Pinpoint the cell where the given text exists, returning its [X, Y] midpoint coordinate. 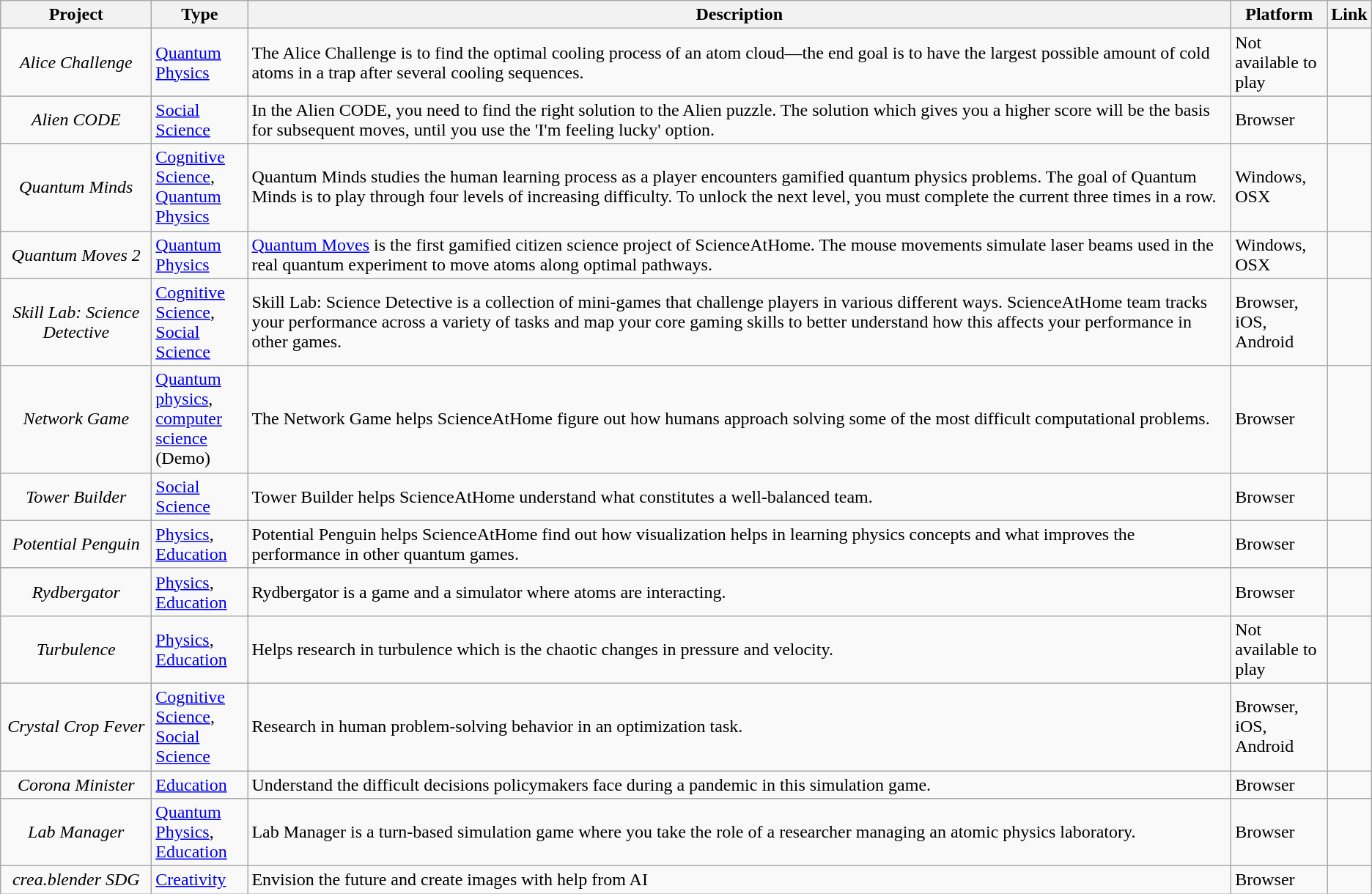
Description [740, 15]
crea.blender SDG [76, 880]
Tower Builder helps ScienceAtHome understand what constitutes a well-balanced team. [740, 497]
Cognitive Science, Quantum Physics [199, 188]
Education [199, 785]
Turbulence [76, 649]
Rydbergator is a game and a simulator where atoms are interacting. [740, 592]
Crystal Crop Fever [76, 727]
Corona Minister [76, 785]
Understand the difficult decisions policymakers face during a pandemic in this simulation game. [740, 785]
Creativity [199, 880]
Quantum Physics, Education [199, 832]
Envision the future and create images with help from AI [740, 880]
Quantum Moves 2 [76, 255]
Tower Builder [76, 497]
Quantum physics, computer science (Demo) [199, 419]
Research in human problem-solving behavior in an optimization task. [740, 727]
Skill Lab: Science Detective [76, 322]
Project [76, 15]
Network Game [76, 419]
Lab Manager [76, 832]
Quantum Minds [76, 188]
Lab Manager is a turn-based simulation game where you take the role of a researcher managing an atomic physics laboratory. [740, 832]
Platform [1280, 15]
Potential Penguin [76, 544]
Alien CODE [76, 120]
Alice Challenge [76, 62]
Helps research in turbulence which is the chaotic changes in pressure and velocity. [740, 649]
Type [199, 15]
Rydbergator [76, 592]
Link [1349, 15]
The Network Game helps ScienceAtHome figure out how humans approach solving some of the most difficult computational problems. [740, 419]
